Provide the (x, y) coordinate of the cell's center where the given text is located.  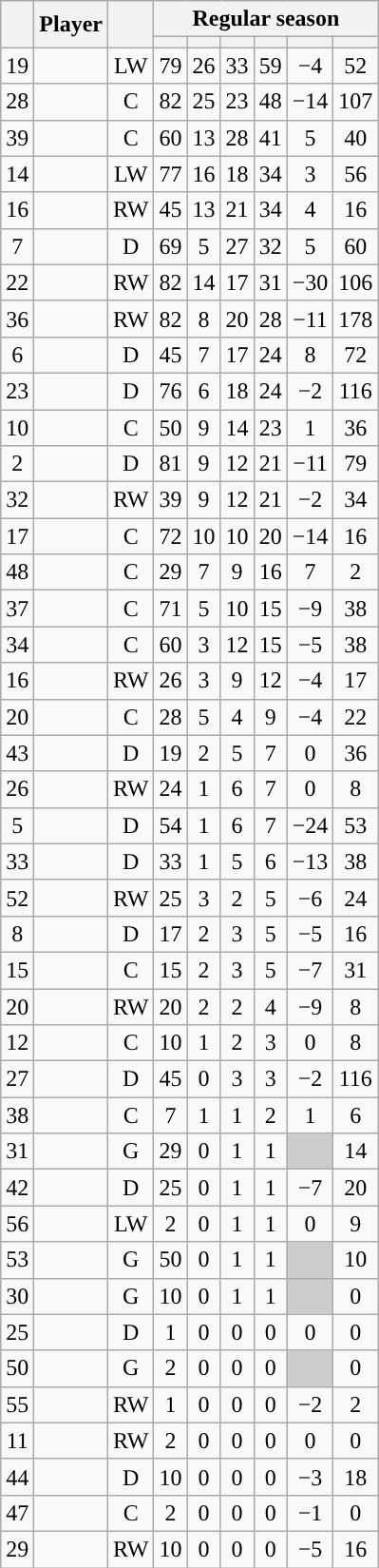
30 (17, 1296)
43 (17, 753)
42 (17, 1188)
Regular season (266, 19)
37 (17, 609)
−6 (310, 898)
40 (355, 138)
178 (355, 319)
Player (71, 25)
11 (17, 1441)
47 (17, 1513)
41 (270, 138)
106 (355, 282)
−24 (310, 825)
44 (17, 1477)
−13 (310, 861)
76 (171, 391)
59 (270, 66)
54 (171, 825)
107 (355, 102)
69 (171, 246)
−3 (310, 1477)
71 (171, 609)
77 (171, 174)
−1 (310, 1513)
−30 (310, 282)
81 (171, 464)
55 (17, 1404)
